Identify which cell holds the provided text, then report its [x, y] central coordinate. 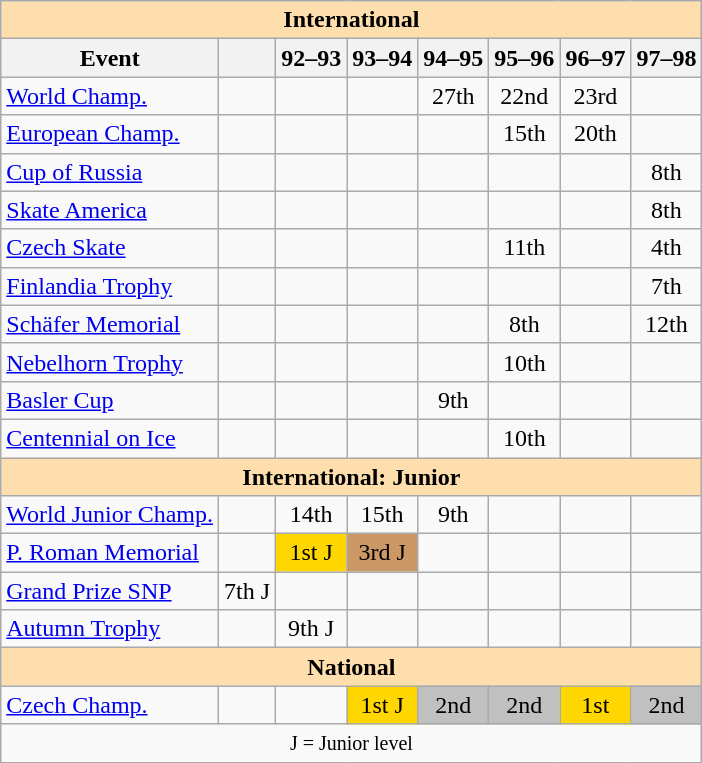
14th [312, 515]
7th [666, 286]
J = Junior level [352, 743]
22nd [524, 96]
12th [666, 324]
7th J [248, 591]
97–98 [666, 58]
4th [666, 248]
1st [596, 705]
International [352, 20]
Event [110, 58]
National [352, 667]
Centennial on Ice [110, 438]
95–96 [524, 58]
Cup of Russia [110, 172]
23rd [596, 96]
Basler Cup [110, 400]
Grand Prize SNP [110, 591]
International: Junior [352, 477]
Finlandia Trophy [110, 286]
Czech Champ. [110, 705]
9th J [312, 629]
Nebelhorn Trophy [110, 362]
Skate America [110, 210]
93–94 [382, 58]
Czech Skate [110, 248]
World Junior Champ. [110, 515]
96–97 [596, 58]
Schäfer Memorial [110, 324]
World Champ. [110, 96]
3rd J [382, 553]
11th [524, 248]
European Champ. [110, 134]
94–95 [454, 58]
92–93 [312, 58]
P. Roman Memorial [110, 553]
20th [596, 134]
27th [454, 96]
Autumn Trophy [110, 629]
